Search for the cell housing the specified text and yield its (x, y) center coordinate. 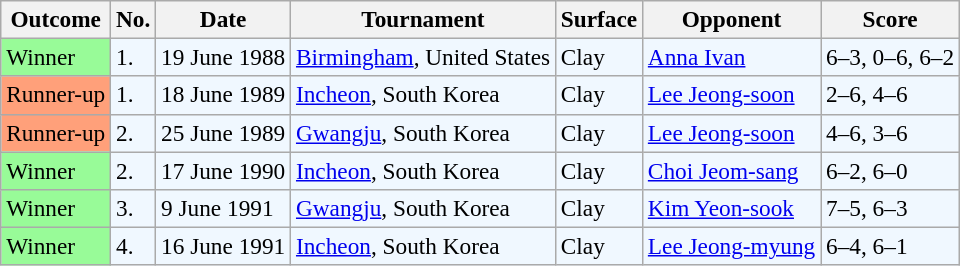
Tournament (424, 19)
Birmingham, United States (424, 57)
No. (134, 19)
6–4, 6–1 (890, 246)
Kim Yeon-sook (731, 208)
Score (890, 19)
18 June 1989 (224, 95)
7–5, 6–3 (890, 208)
25 June 1989 (224, 133)
Choi Jeom-sang (731, 170)
19 June 1988 (224, 57)
Outcome (56, 19)
4. (134, 246)
4–6, 3–6 (890, 133)
6–3, 0–6, 6–2 (890, 57)
16 June 1991 (224, 246)
Lee Jeong-myung (731, 246)
Surface (598, 19)
Anna Ivan (731, 57)
Date (224, 19)
6–2, 6–0 (890, 170)
17 June 1990 (224, 170)
9 June 1991 (224, 208)
Opponent (731, 19)
2–6, 4–6 (890, 95)
3. (134, 208)
